Locate the cell with the specified text and output its (x, y) center coordinate. 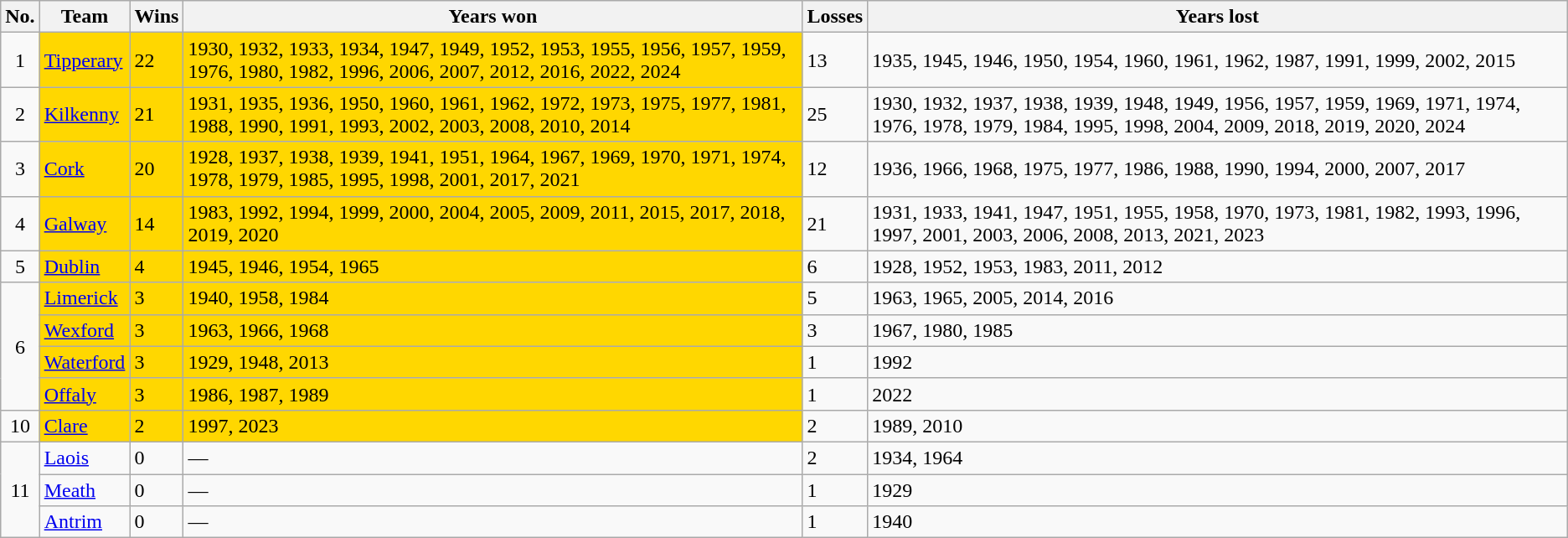
1945, 1946, 1954, 1965 (493, 266)
1967, 1980, 1985 (1218, 330)
1992 (1218, 362)
1928, 1952, 1953, 1983, 2011, 2012 (1218, 266)
1963, 1966, 1968 (493, 330)
Offaly (85, 394)
1929 (1218, 490)
2022 (1218, 394)
22 (157, 60)
Tipperary (85, 60)
13 (835, 60)
1935, 1945, 1946, 1950, 1954, 1960, 1961, 1962, 1987, 1991, 1999, 2002, 2015 (1218, 60)
1930, 1932, 1933, 1934, 1947, 1949, 1952, 1953, 1955, 1956, 1957, 1959, 1976, 1980, 1982, 1996, 2006, 2007, 2012, 2016, 2022, 2024 (493, 60)
12 (835, 169)
Limerick (85, 298)
1989, 2010 (1218, 426)
1983, 1992, 1994, 1999, 2000, 2004, 2005, 2009, 2011, 2015, 2017, 2018, 2019, 2020 (493, 223)
Laois (85, 458)
Galway (85, 223)
1963, 1965, 2005, 2014, 2016 (1218, 298)
Wexford (85, 330)
1931, 1935, 1936, 1950, 1960, 1961, 1962, 1972, 1973, 1975, 1977, 1981, 1988, 1990, 1991, 1993, 2002, 2003, 2008, 2010, 2014 (493, 114)
Clare (85, 426)
1940 (1218, 522)
Cork (85, 169)
1934, 1964 (1218, 458)
Team (85, 17)
20 (157, 169)
Waterford (85, 362)
No. (20, 17)
1997, 2023 (493, 426)
1931, 1933, 1941, 1947, 1951, 1955, 1958, 1970, 1973, 1981, 1982, 1993, 1996, 1997, 2001, 2003, 2006, 2008, 2013, 2021, 2023 (1218, 223)
10 (20, 426)
1930, 1932, 1937, 1938, 1939, 1948, 1949, 1956, 1957, 1959, 1969, 1971, 1974, 1976, 1978, 1979, 1984, 1995, 1998, 2004, 2009, 2018, 2019, 2020, 2024 (1218, 114)
Antrim (85, 522)
11 (20, 489)
Dublin (85, 266)
1928, 1937, 1938, 1939, 1941, 1951, 1964, 1967, 1969, 1970, 1971, 1974, 1978, 1979, 1985, 1995, 1998, 2001, 2017, 2021 (493, 169)
Years lost (1218, 17)
25 (835, 114)
1929, 1948, 2013 (493, 362)
Losses (835, 17)
1986, 1987, 1989 (493, 394)
1940, 1958, 1984 (493, 298)
1936, 1966, 1968, 1975, 1977, 1986, 1988, 1990, 1994, 2000, 2007, 2017 (1218, 169)
Meath (85, 490)
Years won (493, 17)
Kilkenny (85, 114)
Wins (157, 17)
14 (157, 223)
